Provide the (x, y) coordinate of the cell's center where the given text is located.  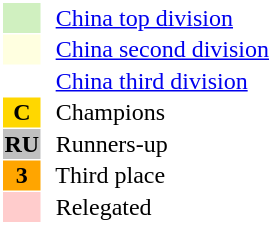
Third place (156, 175)
Relegated (156, 207)
China second division (156, 49)
Runners-up (156, 144)
Champions (156, 113)
China top division (156, 18)
3 (22, 175)
RU (22, 144)
China third division (156, 81)
C (22, 113)
